From the cell containing the given text, extract its center point as (x, y) coordinate. 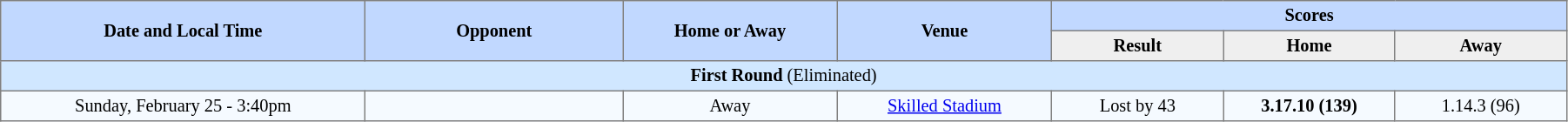
First Round (Eliminated) (784, 76)
Skilled Stadium (945, 105)
Lost by 43 (1138, 105)
Home (1309, 45)
Sunday, February 25 - 3:40pm (183, 105)
Home or Away (731, 31)
Result (1138, 45)
Scores (1310, 16)
Date and Local Time (183, 31)
1.14.3 (96) (1481, 105)
Opponent (494, 31)
Venue (945, 31)
3.17.10 (139) (1309, 105)
